For the text-containing cell, return its midpoint in (x, y) coordinate format. 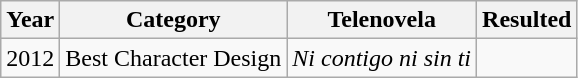
Resulted (527, 20)
Telenovela (382, 20)
Best Character Design (174, 58)
Category (174, 20)
Ni contigo ni sin ti (382, 58)
Year (30, 20)
2012 (30, 58)
